Locate the cell with the specified text and output its [x, y] center coordinate. 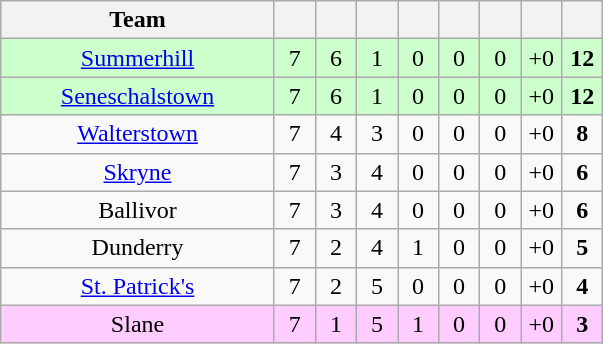
Ballivor [138, 210]
Walterstown [138, 134]
Skryne [138, 172]
8 [582, 134]
Dunderry [138, 248]
St. Patrick's [138, 286]
Slane [138, 324]
Summerhill [138, 58]
Seneschalstown [138, 96]
Team [138, 20]
